Find where the given text appears and provide that cell's center as (x, y) coordinate. 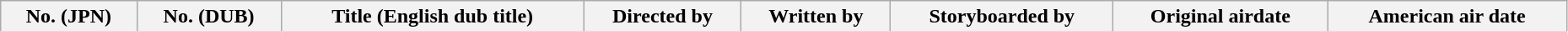
American air date (1447, 17)
No. (JPN) (69, 17)
Written by (816, 17)
Directed by (663, 17)
Title (English dub title) (432, 17)
No. (DUB) (209, 17)
Storyboarded by (1002, 17)
Original airdate (1220, 17)
